Return (X, Y) of the center of cell containing provided text 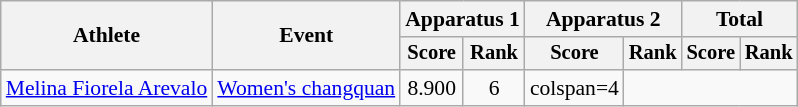
colspan=4 (574, 88)
Apparatus 1 (462, 19)
Women's changquan (306, 88)
8.900 (432, 88)
6 (494, 88)
Event (306, 36)
Athlete (107, 36)
Melina Fiorela Arevalo (107, 88)
Total (740, 19)
Apparatus 2 (604, 19)
